Extract the (x, y) coordinate from the center of the cell holding the provided text.  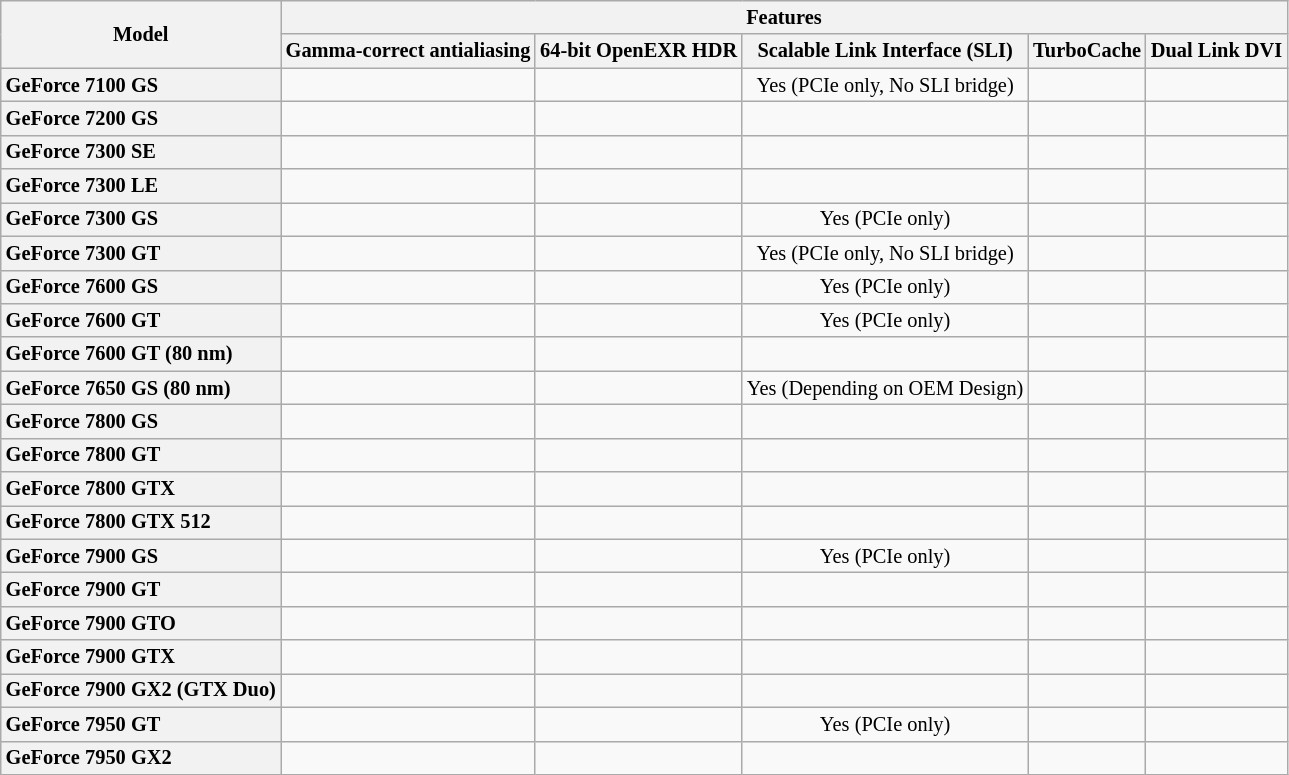
GeForce 7200 GS (141, 118)
Dual Link DVI (1216, 51)
GeForce 7900 GS (141, 556)
Features (784, 17)
GeForce 7300 SE (141, 152)
GeForce 7650 GS (80 nm) (141, 388)
GeForce 7950 GX2 (141, 758)
GeForce 7300 GT (141, 253)
GeForce 7300 GS (141, 219)
Model (141, 34)
GeForce 7800 GTX 512 (141, 522)
64-bit OpenEXR HDR (638, 51)
GeForce 7950 GT (141, 724)
GeForce 7800 GTX (141, 489)
Gamma-correct antialiasing (408, 51)
GeForce 7100 GS (141, 85)
GeForce 7900 GTO (141, 623)
GeForce 7900 GX2 (GTX Duo) (141, 690)
Yes (Depending on OEM Design) (885, 388)
GeForce 7800 GT (141, 455)
TurboCache (1087, 51)
Scalable Link Interface (SLI) (885, 51)
GeForce 7600 GT (141, 320)
GeForce 7900 GT (141, 589)
GeForce 7800 GS (141, 421)
GeForce 7600 GT (80 nm) (141, 354)
GeForce 7300 LE (141, 186)
GeForce 7900 GTX (141, 657)
GeForce 7600 GS (141, 287)
